From the cell containing the given text, extract its center point as [x, y] coordinate. 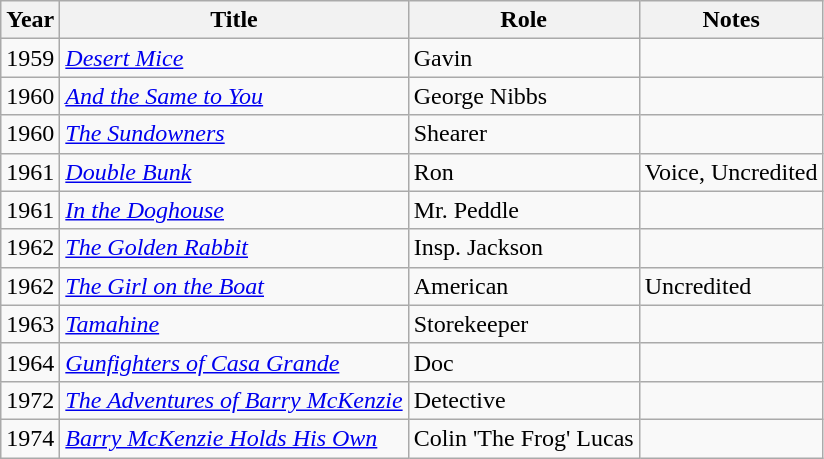
Title [234, 20]
Shearer [524, 134]
Doc [524, 362]
Year [30, 20]
1974 [30, 438]
Gunfighters of Casa Grande [234, 362]
Tamahine [234, 324]
Role [524, 20]
1963 [30, 324]
1964 [30, 362]
Barry McKenzie Holds His Own [234, 438]
Double Bunk [234, 172]
Gavin [524, 58]
American [524, 286]
Ron [524, 172]
Storekeeper [524, 324]
Mr. Peddle [524, 210]
Detective [524, 400]
Colin 'The Frog' Lucas [524, 438]
Voice, Uncredited [731, 172]
The Girl on the Boat [234, 286]
George Nibbs [524, 96]
Desert Mice [234, 58]
The Adventures of Barry McKenzie [234, 400]
1959 [30, 58]
The Sundowners [234, 134]
Uncredited [731, 286]
Insp. Jackson [524, 248]
Notes [731, 20]
In the Doghouse [234, 210]
1972 [30, 400]
And the Same to You [234, 96]
The Golden Rabbit [234, 248]
